Provide the (X, Y) coordinate of the cell's center where the given text is located.  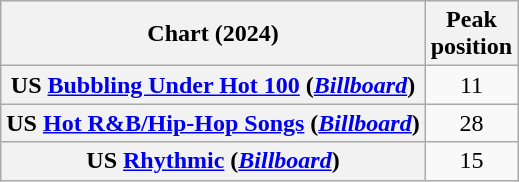
Chart (2024) (213, 34)
15 (471, 161)
US Hot R&B/Hip-Hop Songs (Billboard) (213, 123)
US Bubbling Under Hot 100 (Billboard) (213, 85)
11 (471, 85)
US Rhythmic (Billboard) (213, 161)
28 (471, 123)
Peakposition (471, 34)
